Provide the [x, y] coordinate of the cell's center where the given text is located.  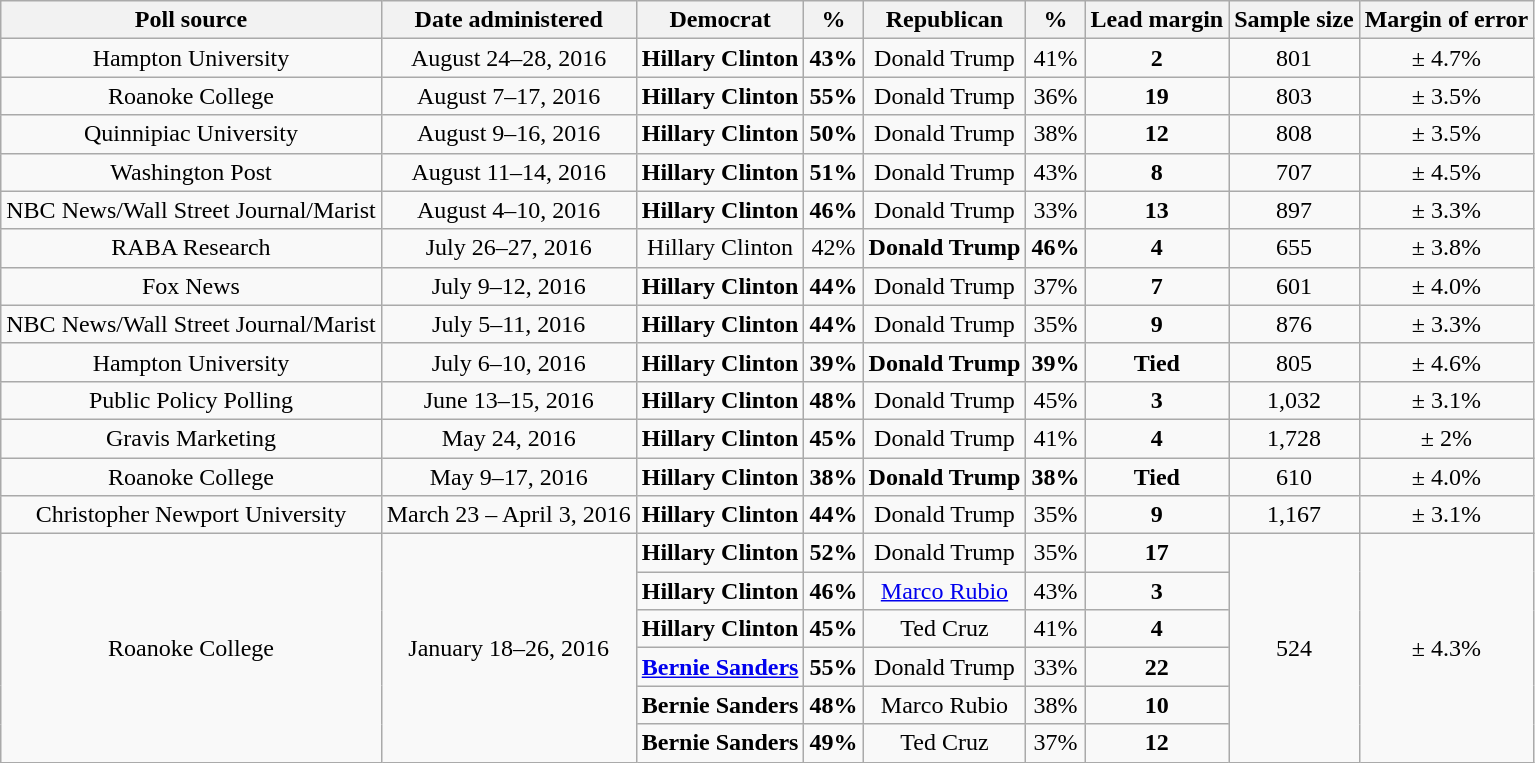
19 [1157, 96]
17 [1157, 553]
1,032 [1294, 400]
707 [1294, 172]
22 [1157, 667]
1,728 [1294, 438]
52% [834, 553]
July 26–27, 2016 [508, 248]
51% [834, 172]
May 24, 2016 [508, 438]
July 5–11, 2016 [508, 324]
± 3.8% [1446, 248]
Republican [944, 20]
Gravis Marketing [191, 438]
August 7–17, 2016 [508, 96]
13 [1157, 210]
± 4.7% [1446, 58]
Washington Post [191, 172]
524 [1294, 648]
601 [1294, 286]
Public Policy Polling [191, 400]
808 [1294, 134]
8 [1157, 172]
January 18–26, 2016 [508, 648]
2 [1157, 58]
897 [1294, 210]
± 4.5% [1446, 172]
36% [1056, 96]
May 9–17, 2016 [508, 477]
655 [1294, 248]
July 6–10, 2016 [508, 362]
Fox News [191, 286]
June 13–15, 2016 [508, 400]
1,167 [1294, 515]
Democrat [720, 20]
± 4.3% [1446, 648]
Poll source [191, 20]
Quinnipiac University [191, 134]
July 9–12, 2016 [508, 286]
August 9–16, 2016 [508, 134]
42% [834, 248]
876 [1294, 324]
August 4–10, 2016 [508, 210]
Margin of error [1446, 20]
August 11–14, 2016 [508, 172]
Sample size [1294, 20]
Christopher Newport University [191, 515]
Date administered [508, 20]
7 [1157, 286]
RABA Research [191, 248]
Lead margin [1157, 20]
± 4.6% [1446, 362]
610 [1294, 477]
50% [834, 134]
803 [1294, 96]
10 [1157, 705]
August 24–28, 2016 [508, 58]
801 [1294, 58]
49% [834, 743]
± 2% [1446, 438]
805 [1294, 362]
March 23 – April 3, 2016 [508, 515]
